Determine the (x, y) coordinate at the center of the cell enclosing the given text.  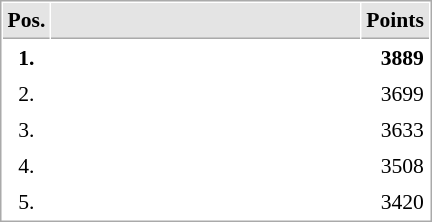
3699 (396, 93)
3633 (396, 129)
3508 (396, 165)
5. (26, 201)
Points (396, 21)
3. (26, 129)
1. (26, 57)
4. (26, 165)
2. (26, 93)
Pos. (26, 21)
3889 (396, 57)
3420 (396, 201)
